Find where the given text appears and provide that cell's center as [x, y] coordinate. 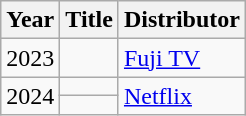
2024 [30, 96]
Year [30, 20]
Fuji TV [182, 58]
Title [90, 20]
Netflix [182, 96]
Distributor [182, 20]
2023 [30, 58]
